Find where the given text appears and provide that cell's center as (x, y) coordinate. 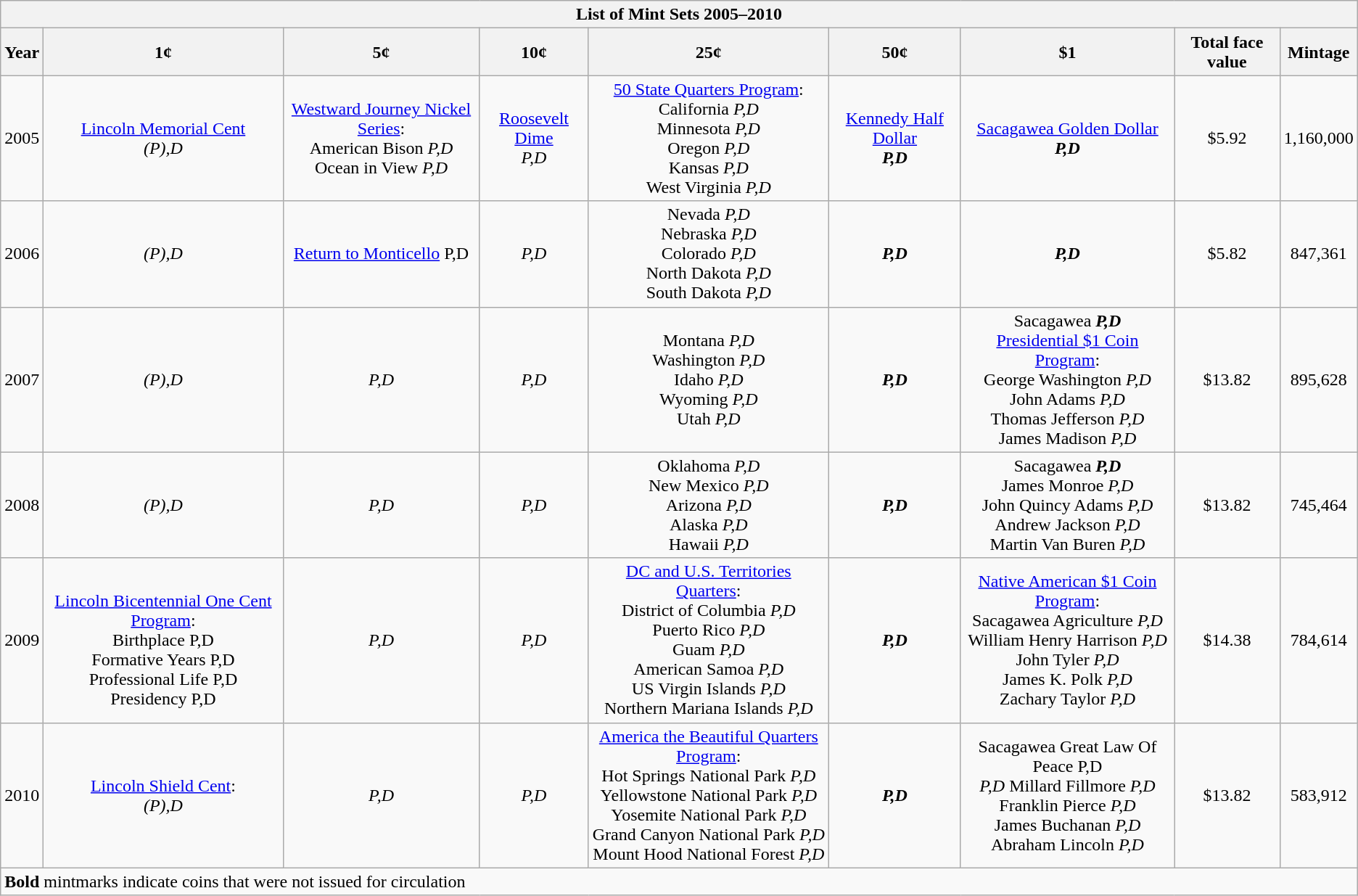
2010 (22, 795)
List of Mint Sets 2005–2010 (679, 15)
2009 (22, 640)
Oklahoma P,DNew Mexico P,DArizona P,DAlaska P,DHawaii P,D (709, 505)
2008 (22, 505)
Bold mintmarks indicate coins that were not issued for circulation (679, 881)
50 State Quarters Program:California P,DMinnesota P,DOregon P,DKansas P,DWest Virginia P,D (709, 138)
Westward Journey Nickel Series:American Bison P,DOcean in View P,D (382, 138)
1¢ (163, 52)
$5.82 (1227, 254)
745,464 (1319, 505)
Sacagawea Golden DollarP,D (1067, 138)
Lincoln Shield Cent: (P),D (163, 795)
$5.92 (1227, 138)
$1 (1067, 52)
583,912 (1319, 795)
Total face value (1227, 52)
Sacagawea P,DPresidential $1 Coin Program:George Washington P,DJohn Adams P,DThomas Jefferson P,DJames Madison P,D (1067, 379)
Sacagawea P,DJames Monroe P,DJohn Quincy Adams P,DAndrew Jackson P,DMartin Van Buren P,D (1067, 505)
Return to Monticello P,D (382, 254)
2006 (22, 254)
Nevada P,DNebraska P,DColorado P,DNorth Dakota P,DSouth Dakota P,D (709, 254)
10¢ (534, 52)
Year (22, 52)
25¢ (709, 52)
2007 (22, 379)
2005 (22, 138)
Lincoln Bicentennial One Cent Program: Birthplace P,D Formative Years P,D Professional Life P,D Presidency P,D (163, 640)
Roosevelt DimeP,D (534, 138)
847,361 (1319, 254)
5¢ (382, 52)
DC and U.S. Territories Quarters:District of Columbia P,DPuerto Rico P,DGuam P,DAmerican Samoa P,DUS Virgin Islands P,DNorthern Mariana Islands P,D (709, 640)
Native American $1 Coin Program:Sacagawea Agriculture P,DWilliam Henry Harrison P,DJohn Tyler P,DJames K. Polk P,DZachary Taylor P,D (1067, 640)
1,160,000 (1319, 138)
Mintage (1319, 52)
Kennedy Half DollarP,D (895, 138)
Sacagawea Great Law Of Peace P,DP,D Millard Fillmore P,DFranklin Pierce P,DJames Buchanan P,DAbraham Lincoln P,D (1067, 795)
$14.38 (1227, 640)
784,614 (1319, 640)
Montana P,DWashington P,DIdaho P,DWyoming P,DUtah P,D (709, 379)
Lincoln Memorial Cent(P),D (163, 138)
895,628 (1319, 379)
50¢ (895, 52)
